Determine the (x, y) coordinate at the center of the cell enclosing the given text.  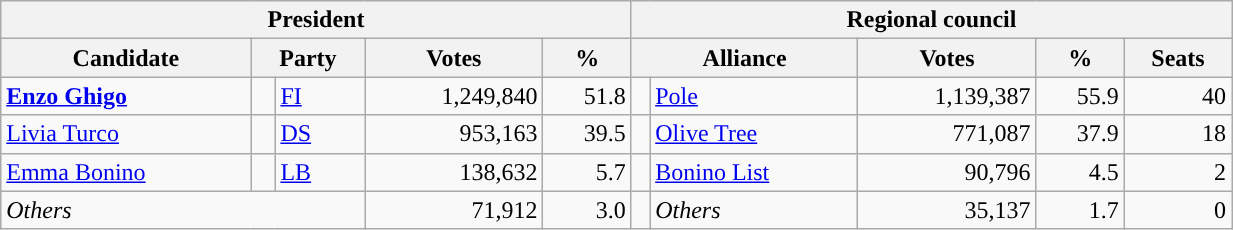
138,632 (454, 172)
55.9 (1080, 96)
Pole (754, 96)
51.8 (587, 96)
2 (1178, 172)
3.0 (587, 210)
1,139,387 (947, 96)
Regional council (931, 20)
DS (320, 134)
771,087 (947, 134)
LB (320, 172)
Candidate (126, 58)
18 (1178, 134)
Olive Tree (754, 134)
35,137 (947, 210)
71,912 (454, 210)
0 (1178, 210)
Emma Bonino (126, 172)
FI (320, 96)
953,163 (454, 134)
37.9 (1080, 134)
President (316, 20)
1,249,840 (454, 96)
90,796 (947, 172)
5.7 (587, 172)
4.5 (1080, 172)
Alliance (744, 58)
1.7 (1080, 210)
Livia Turco (126, 134)
40 (1178, 96)
Party (308, 58)
Bonino List (754, 172)
Enzo Ghigo (126, 96)
Seats (1178, 58)
39.5 (587, 134)
